Capture the cell that displays the provided text and extract its [x, y] central coordinate. 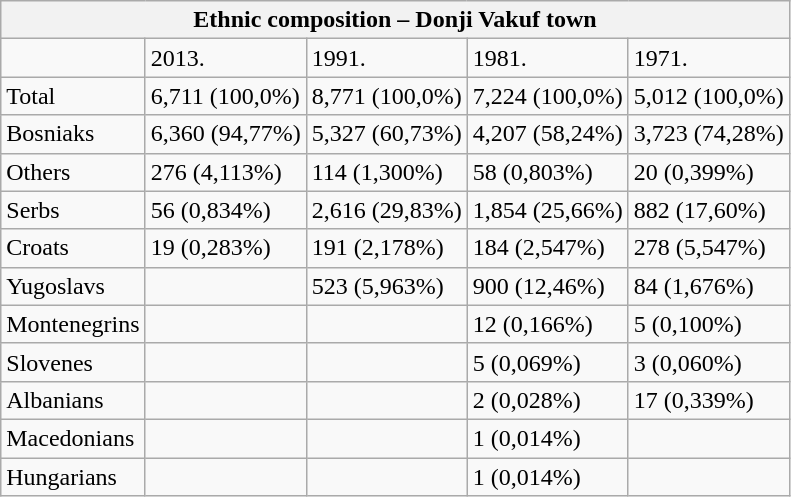
3,723 (74,28%) [708, 134]
4,207 (58,24%) [548, 134]
Slovenes [73, 362]
Others [73, 172]
Total [73, 96]
2,616 (29,83%) [386, 210]
1,854 (25,66%) [548, 210]
276 (4,113%) [226, 172]
Albanians [73, 400]
1991. [386, 58]
278 (5,547%) [708, 248]
5 (0,069%) [548, 362]
5,012 (100,0%) [708, 96]
17 (0,339%) [708, 400]
58 (0,803%) [548, 172]
7,224 (100,0%) [548, 96]
882 (17,60%) [708, 210]
19 (0,283%) [226, 248]
20 (0,399%) [708, 172]
6,711 (100,0%) [226, 96]
56 (0,834%) [226, 210]
3 (0,060%) [708, 362]
Ethnic composition – Donji Vakuf town [396, 20]
8,771 (100,0%) [386, 96]
184 (2,547%) [548, 248]
Croats [73, 248]
1971. [708, 58]
84 (1,676%) [708, 286]
114 (1,300%) [386, 172]
Yugoslavs [73, 286]
Serbs [73, 210]
Bosniaks [73, 134]
Hungarians [73, 477]
12 (0,166%) [548, 324]
523 (5,963%) [386, 286]
900 (12,46%) [548, 286]
Montenegrins [73, 324]
Macedonians [73, 438]
191 (2,178%) [386, 248]
2 (0,028%) [548, 400]
2013. [226, 58]
1981. [548, 58]
6,360 (94,77%) [226, 134]
5,327 (60,73%) [386, 134]
5 (0,100%) [708, 324]
